Search for the cell housing the specified text and yield its [x, y] center coordinate. 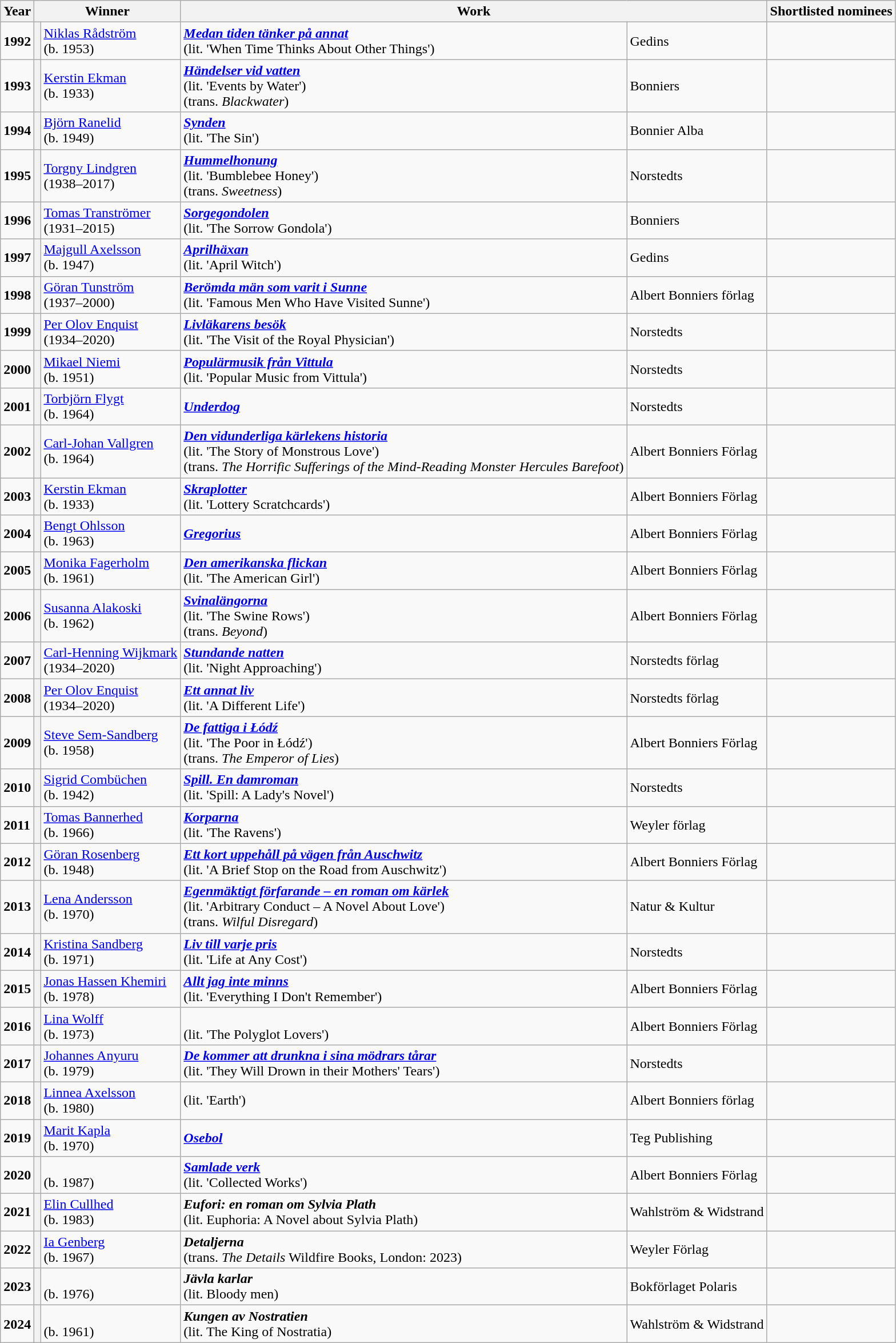
Sigrid Combüchen (b. 1942) [111, 788]
Kristina Sandberg (b. 1971) [111, 951]
Ia Genberg (b. 1967) [111, 1250]
2004 [17, 534]
Populärmusik från Vittula (lit. 'Popular Music from Vittula') [403, 369]
2013 [17, 907]
Linnea Axelsson (b. 1980) [111, 1100]
2018 [17, 1100]
Tomas Bannerhed (b. 1966) [111, 824]
2014 [17, 951]
(b. 1961) [111, 1324]
Torgny Lindgren (1938–2017) [111, 176]
1995 [17, 176]
2007 [17, 661]
2016 [17, 1026]
1998 [17, 295]
Händelser vid vatten (lit. 'Events by Water') (trans. Blackwater) [403, 86]
Bonnier Alba [697, 130]
Medan tiden tänker på annat (lit. 'When Time Thinks About Other Things') [403, 41]
Majgull Axelsson (b. 1947) [111, 257]
Sorgegondolen (lit. 'The Sorrow Gondola') [403, 221]
Göran Tunström (1937–2000) [111, 295]
2021 [17, 1212]
Year [17, 11]
Berömda män som varit i Sunne (lit. 'Famous Men Who Have Visited Sunne') [403, 295]
1999 [17, 332]
Teg Publishing [697, 1138]
Bengt Ohlsson (b. 1963) [111, 534]
2019 [17, 1138]
Aprilhäxan (lit. 'April Witch') [403, 257]
Korparna (lit. 'The Ravens') [403, 824]
Detaljerna (trans. The Details Wildfire Books, London: 2023) [403, 1250]
2015 [17, 989]
2005 [17, 571]
Ett kort uppehåll på vägen från Auschwitz (lit. 'A Brief Stop on the Road from Auschwitz') [403, 862]
Kungen av Nostratien (lit. The King of Nostratia) [403, 1324]
Liv till varje pris (lit. 'Life at Any Cost') [403, 951]
Spill. En damroman (lit. 'Spill: A Lady's Novel') [403, 788]
Carl-Johan Vallgren (b. 1964) [111, 451]
De kommer att drunkna i sina mödrars tårar (lit. 'They Will Drown in their Mothers' Tears') [403, 1063]
(lit. 'The Polyglot Lovers') [403, 1026]
Gregorius [403, 534]
Den amerikanska flickan (lit. 'The American Girl') [403, 571]
Weyler förlag [697, 824]
(b. 1976) [111, 1286]
Niklas Rådström (b. 1953) [111, 41]
Mikael Niemi (b. 1951) [111, 369]
2023 [17, 1286]
2000 [17, 369]
Svinalängorna (lit. 'The Swine Rows') (trans. Beyond) [403, 616]
(lit. 'Earth') [403, 1100]
Samlade verk (lit. 'Collected Works') [403, 1175]
Synden (lit. 'The Sin') [403, 130]
Susanna Alakoski (b. 1962) [111, 616]
Osebol [403, 1138]
2017 [17, 1063]
Eufori: en roman om Sylvia Plath (lit. Euphoria: A Novel about Sylvia Plath) [403, 1212]
Work [474, 11]
Winner [107, 11]
2012 [17, 862]
Monika Fagerholm (b. 1961) [111, 571]
Ett annat liv (lit. 'A Different Life') [403, 698]
Jävla karlar (lit. Bloody men) [403, 1286]
2024 [17, 1324]
Tomas Tranströmer (1931–2015) [111, 221]
Göran Rosenberg (b. 1948) [111, 862]
(b. 1987) [111, 1175]
2011 [17, 824]
Björn Ranelid (b. 1949) [111, 130]
2008 [17, 698]
1993 [17, 86]
2001 [17, 406]
Weyler Förlag [697, 1250]
Lina Wolff (b. 1973) [111, 1026]
2003 [17, 496]
Bokförlaget Polaris [697, 1286]
De fattiga i Łódź (lit. 'The Poor in Łódź') (trans. The Emperor of Lies) [403, 743]
1996 [17, 221]
Stundande natten (lit. 'Night Approaching') [403, 661]
2002 [17, 451]
Elin Cullhed (b. 1983) [111, 1212]
Underdog [403, 406]
Carl-Henning Wijkmark (1934–2020) [111, 661]
Lena Andersson (b. 1970) [111, 907]
Steve Sem-Sandberg (b. 1958) [111, 743]
2022 [17, 1250]
1992 [17, 41]
2009 [17, 743]
Natur & Kultur [697, 907]
1997 [17, 257]
Skraplotter (lit. 'Lottery Scratchcards') [403, 496]
Torbjörn Flygt (b. 1964) [111, 406]
Marit Kapla (b. 1970) [111, 1138]
Livläkarens besök (lit. 'The Visit of the Royal Physician') [403, 332]
Shortlisted nominees [831, 11]
1994 [17, 130]
Jonas Hassen Khemiri (b. 1978) [111, 989]
Allt jag inte minns (lit. 'Everything I Don't Remember') [403, 989]
Hummelhonung (lit. 'Bumblebee Honey') (trans. Sweetness) [403, 176]
Johannes Anyuru (b. 1979) [111, 1063]
2010 [17, 788]
Egenmäktigt förfarande – en roman om kärlek (lit. 'Arbitrary Conduct – A Novel About Love') (trans. Wilful Disregard) [403, 907]
2006 [17, 616]
2020 [17, 1175]
